Return (X, Y) of the center of cell containing provided text 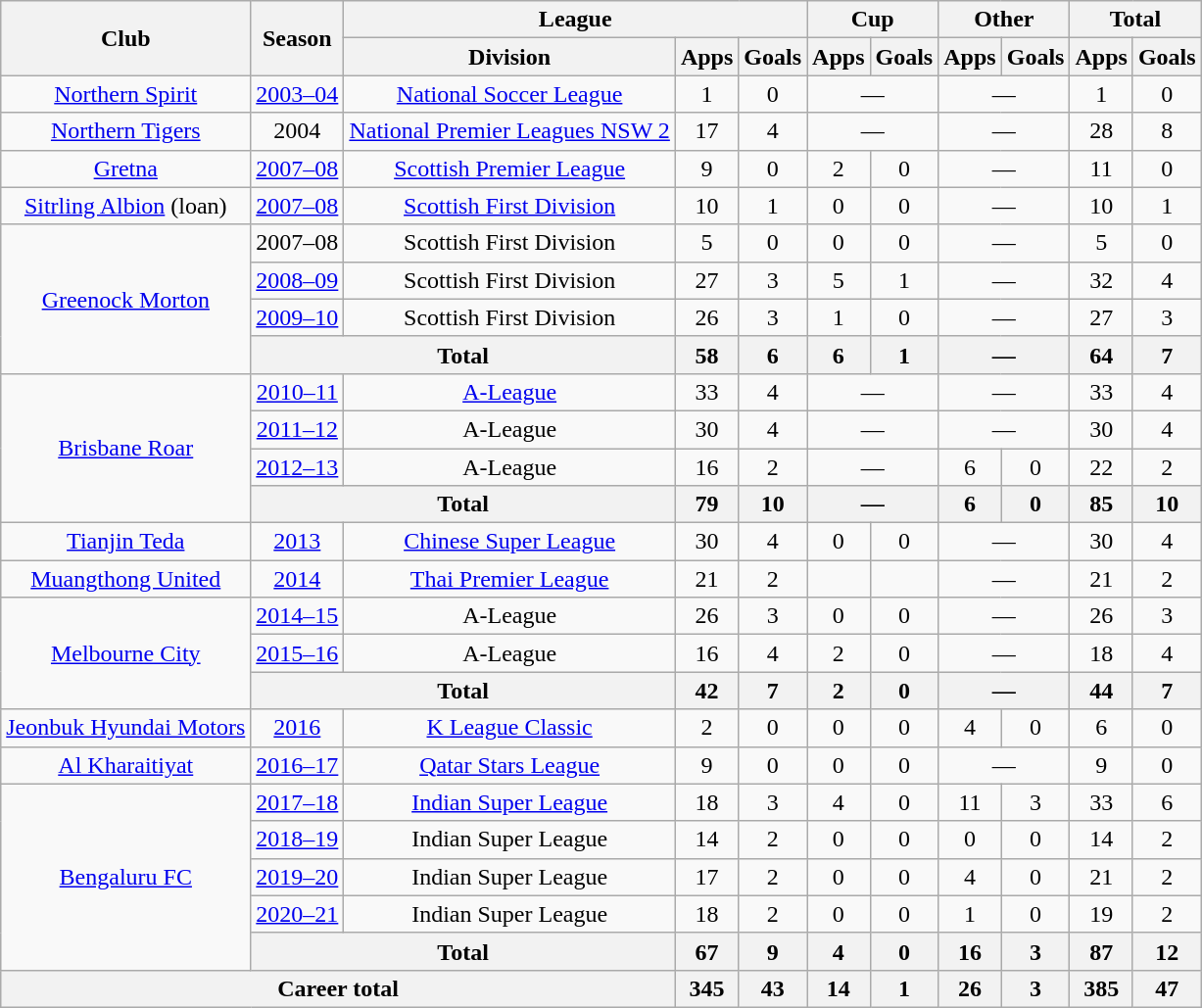
Gretna (125, 168)
National Premier Leagues NSW 2 (509, 131)
Season (298, 38)
League (576, 20)
Thai Premier League (509, 579)
28 (1101, 131)
47 (1167, 988)
2014 (298, 579)
Bengaluru FC (125, 877)
Other (1004, 20)
Qatar Stars League (509, 765)
2011–12 (298, 429)
Sitrling Albion (loan) (125, 206)
Career total (339, 988)
Muangthong United (125, 579)
2016 (298, 728)
2019–20 (298, 877)
2014–15 (298, 616)
2004 (298, 131)
K League Classic (509, 728)
Division (509, 57)
2016–17 (298, 765)
Al Kharaitiyat (125, 765)
Cup (873, 20)
2015–16 (298, 653)
22 (1101, 467)
Jeonbuk Hyundai Motors (125, 728)
Melbourne City (125, 653)
2009–10 (298, 317)
Greenock Morton (125, 299)
2020–21 (298, 914)
2012–13 (298, 467)
42 (706, 691)
345 (706, 988)
Club (125, 38)
2003–04 (298, 94)
32 (1101, 280)
19 (1101, 914)
Chinese Super League (509, 542)
79 (706, 504)
64 (1101, 355)
Brisbane Roar (125, 448)
2013 (298, 542)
44 (1101, 691)
2008–09 (298, 280)
Northern Spirit (125, 94)
National Soccer League (509, 94)
Scottish Premier League (509, 168)
Northern Tigers (125, 131)
2010–11 (298, 392)
Tianjin Teda (125, 542)
8 (1167, 131)
2017–18 (298, 802)
2018–19 (298, 840)
58 (706, 355)
12 (1167, 951)
67 (706, 951)
85 (1101, 504)
87 (1101, 951)
385 (1101, 988)
43 (773, 988)
